Scan for the cell matching the given text and deliver its (X, Y) coordinate at center. 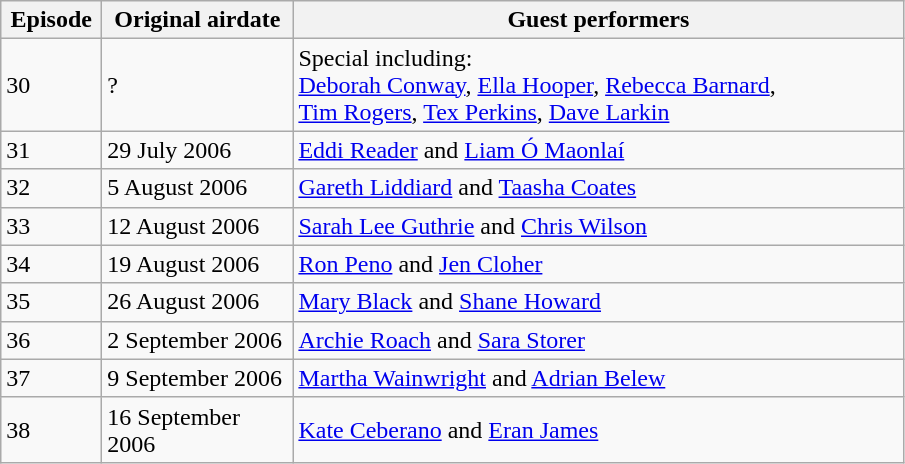
Original airdate (198, 20)
26 August 2006 (198, 302)
9 September 2006 (198, 378)
30 (52, 85)
5 August 2006 (198, 188)
? (198, 85)
Archie Roach and Sara Storer (598, 340)
Martha Wainwright and Adrian Belew (598, 378)
Sarah Lee Guthrie and Chris Wilson (598, 226)
Ron Peno and Jen Cloher (598, 264)
31 (52, 150)
38 (52, 430)
2 September 2006 (198, 340)
Eddi Reader and Liam Ó Maonlaí (598, 150)
Episode (52, 20)
12 August 2006 (198, 226)
37 (52, 378)
Gareth Liddiard and Taasha Coates (598, 188)
33 (52, 226)
19 August 2006 (198, 264)
29 July 2006 (198, 150)
Kate Ceberano and Eran James (598, 430)
Special including:Deborah Conway, Ella Hooper, Rebecca Barnard,Tim Rogers, Tex Perkins, Dave Larkin (598, 85)
Mary Black and Shane Howard (598, 302)
32 (52, 188)
36 (52, 340)
Guest performers (598, 20)
35 (52, 302)
16 September 2006 (198, 430)
34 (52, 264)
